Capture the cell that displays the provided text and extract its [X, Y] central coordinate. 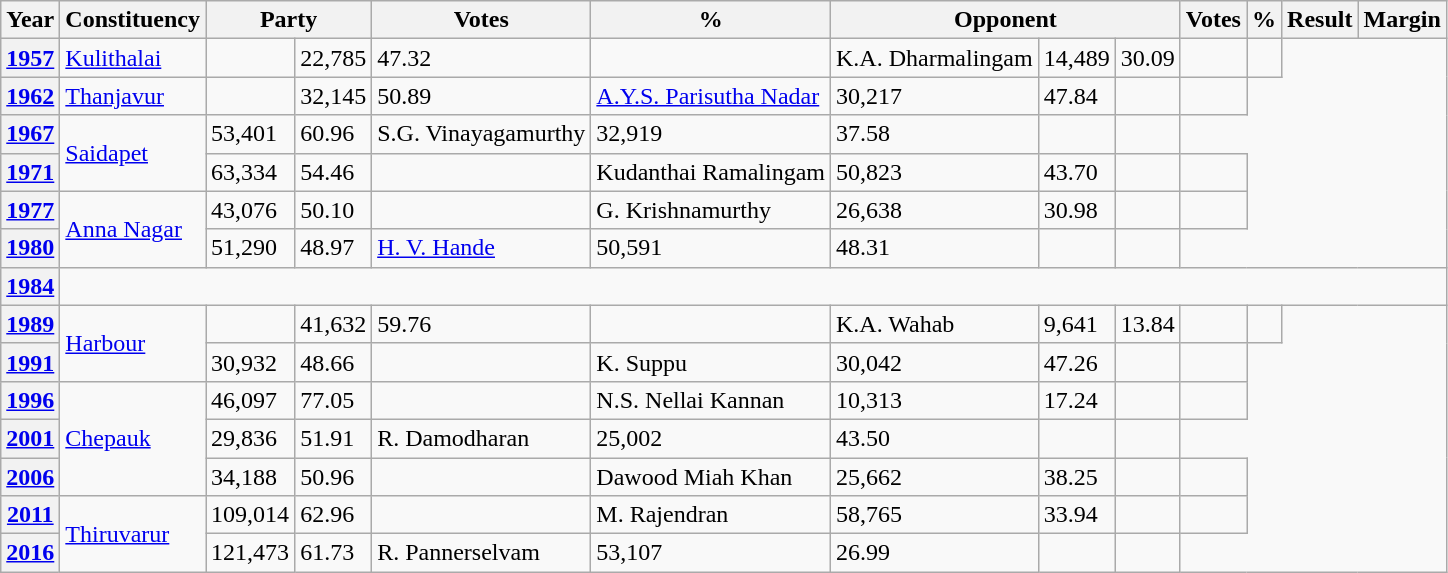
Thiruvarur [133, 534]
50.10 [334, 210]
30.98 [1076, 210]
60.96 [334, 134]
63,334 [250, 172]
1984 [30, 286]
43,076 [250, 210]
43.50 [935, 438]
Margin [1402, 20]
34,188 [250, 477]
1957 [30, 58]
N.S. Nellai Kannan [711, 400]
13.84 [1148, 324]
Opponent [1006, 20]
50.96 [334, 477]
25,662 [935, 477]
26,638 [935, 210]
A.Y.S. Parisutha Nadar [711, 96]
33.94 [1076, 515]
G. Krishnamurthy [711, 210]
Constituency [133, 20]
Anna Nagar [133, 229]
K.A. Dharmalingam [935, 58]
50,591 [711, 248]
2001 [30, 438]
29,836 [250, 438]
Dawood Miah Khan [711, 477]
R. Pannerselvam [482, 553]
53,401 [250, 134]
Thanjavur [133, 96]
S.G. Vinayagamurthy [482, 134]
Chepauk [133, 438]
48.97 [334, 248]
51,290 [250, 248]
2011 [30, 515]
Kudanthai Ramalingam [711, 172]
26.99 [935, 553]
62.96 [334, 515]
41,632 [334, 324]
9,641 [1076, 324]
43.70 [1076, 172]
32,145 [334, 96]
22,785 [334, 58]
59.76 [482, 324]
51.91 [334, 438]
1977 [30, 210]
Result [1320, 20]
77.05 [334, 400]
2006 [30, 477]
Year [30, 20]
25,002 [711, 438]
53,107 [711, 553]
32,919 [711, 134]
47.26 [1076, 362]
38.25 [1076, 477]
109,014 [250, 515]
K. Suppu [711, 362]
30,042 [935, 362]
1971 [30, 172]
10,313 [935, 400]
H. V. Hande [482, 248]
R. Damodharan [482, 438]
48.31 [935, 248]
54.46 [334, 172]
Kulithalai [133, 58]
46,097 [250, 400]
14,489 [1076, 58]
61.73 [334, 553]
Party [289, 20]
50.89 [482, 96]
47.84 [1076, 96]
17.24 [1076, 400]
1991 [30, 362]
M. Rajendran [711, 515]
1967 [30, 134]
121,473 [250, 553]
Saidapet [133, 153]
58,765 [935, 515]
30,217 [935, 96]
Harbour [133, 343]
1962 [30, 96]
30,932 [250, 362]
47.32 [482, 58]
30.09 [1148, 58]
37.58 [935, 134]
50,823 [935, 172]
1980 [30, 248]
1989 [30, 324]
1996 [30, 400]
48.66 [334, 362]
2016 [30, 553]
K.A. Wahab [935, 324]
